Provide the [x, y] coordinate of the cell's center where the given text is located.  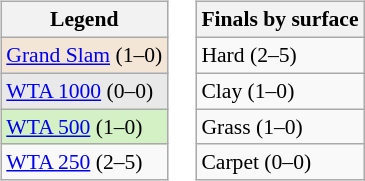
Finals by surface [280, 20]
Legend [84, 20]
Grass (1–0) [280, 127]
WTA 500 (1–0) [84, 127]
Grand Slam (1–0) [84, 55]
WTA 250 (2–5) [84, 162]
WTA 1000 (0–0) [84, 91]
Hard (2–5) [280, 55]
Carpet (0–0) [280, 162]
Clay (1–0) [280, 91]
